Determine the [X, Y] coordinate at the center of the cell enclosing the given text.  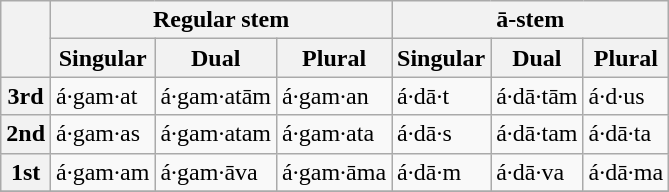
á·dā·s [442, 134]
á·gam·ata [334, 134]
á·gam·as [103, 134]
3rd [26, 96]
á·dā·va [537, 172]
Regular stem [222, 20]
ā-stem [530, 20]
á·gam·atam [216, 134]
á·gam·an [334, 96]
á·dā·m [442, 172]
á·dā·tam [537, 134]
á·gam·āma [334, 172]
2nd [26, 134]
á·dā·tām [537, 96]
1st [26, 172]
á·gam·atām [216, 96]
á·dā·t [442, 96]
á·d·us [626, 96]
á·gam·am [103, 172]
á·gam·āva [216, 172]
á·gam·at [103, 96]
á·dā·ma [626, 172]
á·dā·ta [626, 134]
